Provide the [x, y] coordinate of the cell's center where the given text is located.  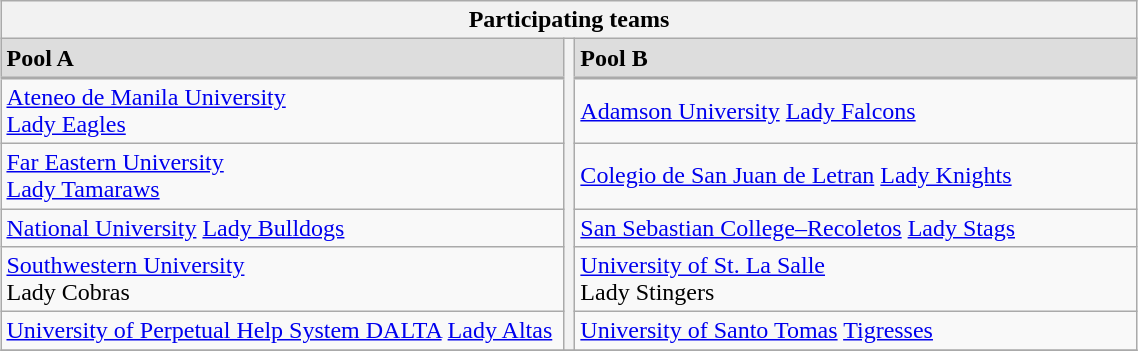
Southwestern UniversityLady Cobras [282, 280]
University of Perpetual Help System DALTA Lady Altas [282, 331]
Pool B [856, 58]
University of Santo Tomas Tigresses [856, 331]
Participating teams [569, 20]
Ateneo de Manila UniversityLady Eagles [282, 111]
Far Eastern UniversityLady Tamaraws [282, 176]
San Sebastian College–Recoletos Lady Stags [856, 227]
Colegio de San Juan de Letran Lady Knights [856, 176]
Pool A [282, 58]
Adamson University Lady Falcons [856, 111]
National University Lady Bulldogs [282, 227]
University of St. La SalleLady Stingers [856, 280]
